From the cell containing the given text, extract its center point as [X, Y] coordinate. 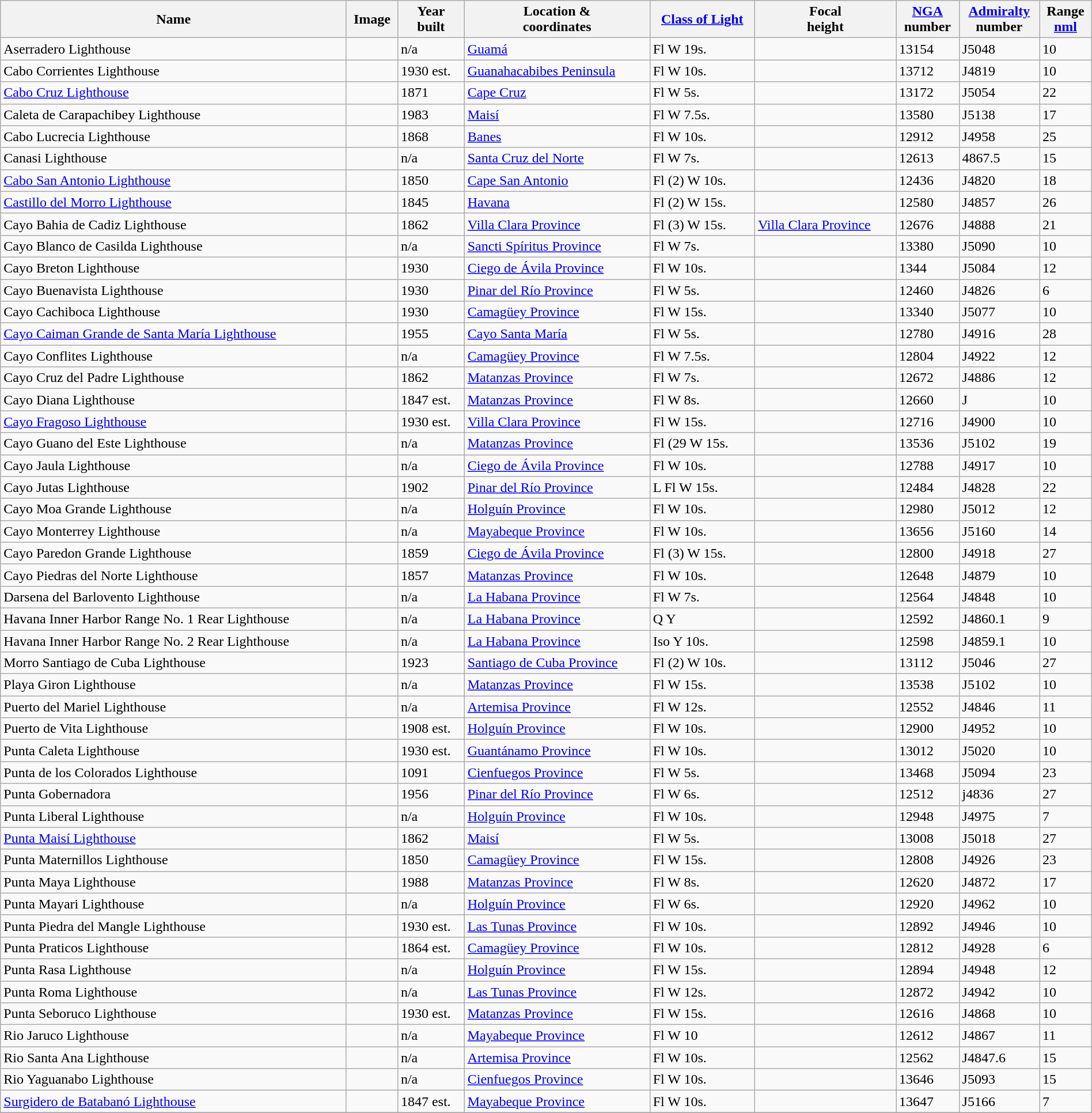
J4857 [999, 202]
Cabo Lucrecia Lighthouse [174, 137]
Canasi Lighthouse [174, 158]
J4828 [999, 487]
Rio Jaruco Lighthouse [174, 1036]
21 [1066, 224]
Playa Giron Lighthouse [174, 685]
Rio Yaguanabo Lighthouse [174, 1080]
1845 [431, 202]
J5166 [999, 1101]
Aserradero Lighthouse [174, 49]
12564 [928, 597]
Cayo Diana Lighthouse [174, 400]
1859 [431, 553]
Rangenml [1066, 20]
J4886 [999, 378]
J5138 [999, 115]
25 [1066, 137]
J5093 [999, 1080]
12920 [928, 904]
Fl (29 W 15s. [702, 444]
Surgidero de Batabanó Lighthouse [174, 1101]
Cayo Cruz del Padre Lighthouse [174, 378]
J4962 [999, 904]
12648 [928, 575]
Focalheight [825, 20]
Cayo Jaula Lighthouse [174, 465]
1956 [431, 794]
18 [1066, 180]
Cayo Moa Grande Lighthouse [174, 509]
Puerto de Vita Lighthouse [174, 729]
Cayo Monterrey Lighthouse [174, 531]
J [999, 400]
12612 [928, 1036]
J4916 [999, 334]
26 [1066, 202]
Havana Inner Harbor Range No. 2 Rear Lighthouse [174, 641]
J4860.1 [999, 619]
Cabo San Antonio Lighthouse [174, 180]
J4926 [999, 860]
12613 [928, 158]
12912 [928, 137]
13468 [928, 773]
Cayo Jutas Lighthouse [174, 487]
Q Y [702, 619]
Cayo Conflites Lighthouse [174, 356]
13580 [928, 115]
J5160 [999, 531]
J4946 [999, 926]
12460 [928, 290]
12436 [928, 180]
Cape San Antonio [557, 180]
Cayo Bahia de Cadiz Lighthouse [174, 224]
Fl W 10 [702, 1036]
1902 [431, 487]
J4942 [999, 991]
J4826 [999, 290]
19 [1066, 444]
Cayo Piedras del Norte Lighthouse [174, 575]
12598 [928, 641]
13656 [928, 531]
J4867 [999, 1036]
Name [174, 20]
J5018 [999, 838]
J5048 [999, 49]
J4928 [999, 948]
J4975 [999, 816]
Guantánamo Province [557, 751]
J4922 [999, 356]
13646 [928, 1080]
Puerto del Mariel Lighthouse [174, 707]
Punta Rasa Lighthouse [174, 970]
J5094 [999, 773]
J4918 [999, 553]
12672 [928, 378]
28 [1066, 334]
J4952 [999, 729]
Punta Piedra del Mangle Lighthouse [174, 926]
Cayo Guano del Este Lighthouse [174, 444]
Cayo Blanco de Casilda Lighthouse [174, 246]
13112 [928, 663]
12804 [928, 356]
12616 [928, 1014]
1864 est. [431, 948]
13380 [928, 246]
12562 [928, 1058]
J5046 [999, 663]
Santa Cruz del Norte [557, 158]
Cayo Caiman Grande de Santa María Lighthouse [174, 334]
J5012 [999, 509]
J4872 [999, 882]
13538 [928, 685]
J4846 [999, 707]
1091 [431, 773]
13154 [928, 49]
Fl W 19s. [702, 49]
9 [1066, 619]
Darsena del Barlovento Lighthouse [174, 597]
Morro Santiago de Cuba Lighthouse [174, 663]
Punta Seboruco Lighthouse [174, 1014]
Cayo Cachiboca Lighthouse [174, 312]
12592 [928, 619]
NGAnumber [928, 20]
12980 [928, 509]
1871 [431, 93]
12894 [928, 970]
Cayo Santa María [557, 334]
J4900 [999, 422]
13172 [928, 93]
1988 [431, 882]
12808 [928, 860]
J4847.6 [999, 1058]
Guamá [557, 49]
J4948 [999, 970]
12872 [928, 991]
1857 [431, 575]
J5090 [999, 246]
12620 [928, 882]
J4848 [999, 597]
1923 [431, 663]
12484 [928, 487]
J4819 [999, 71]
Cayo Paredon Grande Lighthouse [174, 553]
Cayo Buenavista Lighthouse [174, 290]
12512 [928, 794]
Punta Mayari Lighthouse [174, 904]
Punta Maisí Lighthouse [174, 838]
12676 [928, 224]
1983 [431, 115]
J5077 [999, 312]
Rio Santa Ana Lighthouse [174, 1058]
Fl (2) W 15s. [702, 202]
13012 [928, 751]
1344 [928, 268]
13536 [928, 444]
J4958 [999, 137]
Yearbuilt [431, 20]
Santiago de Cuba Province [557, 663]
J4820 [999, 180]
Punta Maternillos Lighthouse [174, 860]
14 [1066, 531]
Class of Light [702, 20]
Havana [557, 202]
12660 [928, 400]
13647 [928, 1101]
1908 est. [431, 729]
Sancti Spíritus Province [557, 246]
4867.5 [999, 158]
12948 [928, 816]
L Fl W 15s. [702, 487]
Caleta de Carapachibey Lighthouse [174, 115]
Admiraltynumber [999, 20]
Cayo Breton Lighthouse [174, 268]
J5084 [999, 268]
Guanahacabibes Peninsula [557, 71]
Punta de los Colorados Lighthouse [174, 773]
Castillo del Morro Lighthouse [174, 202]
Punta Liberal Lighthouse [174, 816]
13340 [928, 312]
J4879 [999, 575]
12780 [928, 334]
Location &coordinates [557, 20]
Punta Maya Lighthouse [174, 882]
12800 [928, 553]
12788 [928, 465]
J5020 [999, 751]
Cabo Cruz Lighthouse [174, 93]
Havana Inner Harbor Range No. 1 Rear Lighthouse [174, 619]
12580 [928, 202]
Cabo Corrientes Lighthouse [174, 71]
Punta Praticos Lighthouse [174, 948]
J4859.1 [999, 641]
12900 [928, 729]
Banes [557, 137]
Cayo Fragoso Lighthouse [174, 422]
Iso Y 10s. [702, 641]
12812 [928, 948]
1868 [431, 137]
12892 [928, 926]
13008 [928, 838]
J5054 [999, 93]
J4868 [999, 1014]
1955 [431, 334]
Image [372, 20]
J4888 [999, 224]
J4917 [999, 465]
Cape Cruz [557, 93]
13712 [928, 71]
Punta Caleta Lighthouse [174, 751]
12716 [928, 422]
12552 [928, 707]
j4836 [999, 794]
Punta Gobernadora [174, 794]
Punta Roma Lighthouse [174, 991]
